Output the (x, y) coordinate of the center of the cell containing the given text.  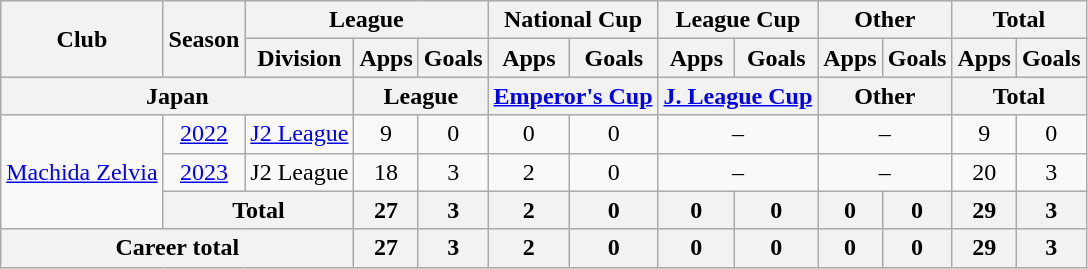
Career total (178, 248)
Club (82, 39)
J. League Cup (738, 96)
National Cup (573, 20)
Japan (178, 96)
2022 (204, 134)
Season (204, 39)
Machida Zelvia (82, 172)
2023 (204, 172)
20 (984, 172)
Division (300, 58)
18 (386, 172)
Emperor's Cup (573, 96)
League Cup (738, 20)
